Find where the given text appears and provide that cell's center as (X, Y) coordinate. 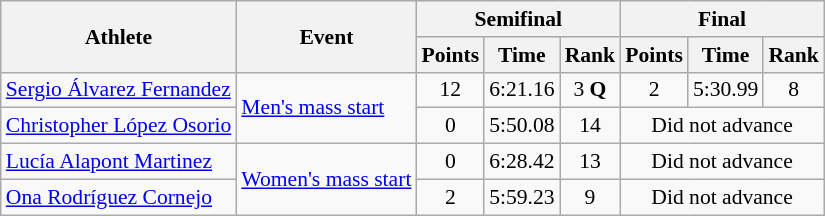
8 (794, 90)
3 Q (590, 90)
12 (450, 90)
6:21.16 (522, 90)
5:30.99 (726, 90)
Women's mass start (326, 180)
5:59.23 (522, 197)
14 (590, 126)
Ona Rodríguez Cornejo (119, 197)
13 (590, 162)
Event (326, 36)
9 (590, 197)
Semifinal (518, 19)
Lucía Alapont Martinez (119, 162)
Final (722, 19)
Athlete (119, 36)
Sergio Álvarez Fernandez (119, 90)
Men's mass start (326, 108)
Christopher López Osorio (119, 126)
6:28.42 (522, 162)
5:50.08 (522, 126)
